From the cell containing the given text, extract its center point as [x, y] coordinate. 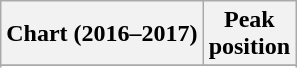
Peak position [249, 34]
Chart (2016–2017) [102, 34]
